Extract the (X, Y) coordinate from the center of the cell holding the provided text.  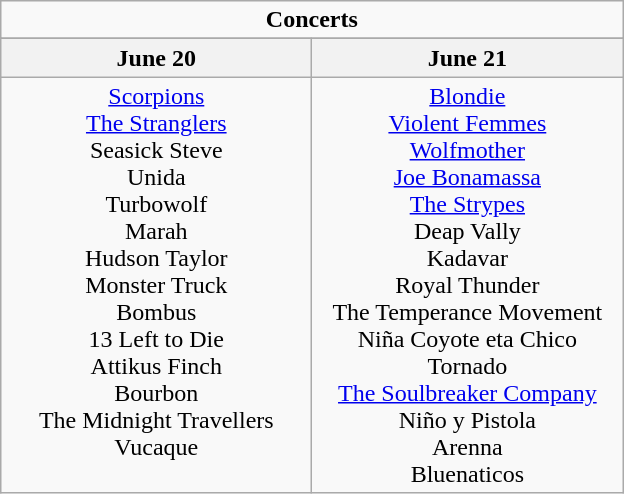
Concerts (312, 20)
June 21 (468, 58)
June 20 (156, 58)
